Determine the (x, y) coordinate at the center of the cell enclosing the given text.  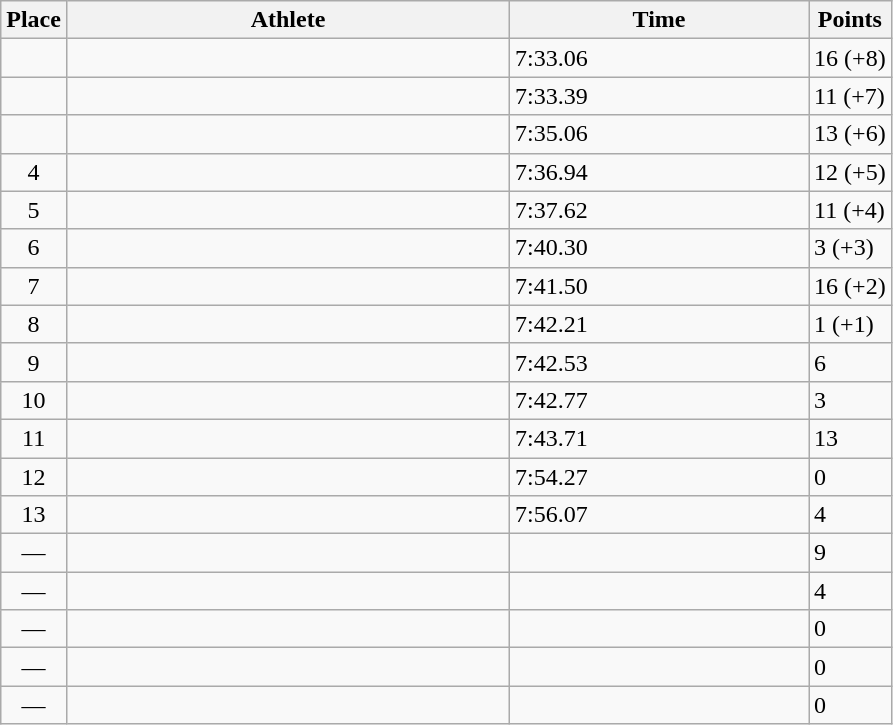
16 (+2) (850, 286)
Athlete (288, 20)
13 (+6) (850, 134)
7:41.50 (660, 286)
7:42.21 (660, 324)
7:42.53 (660, 362)
1 (+1) (850, 324)
7:54.27 (660, 477)
7:40.30 (660, 248)
7:36.94 (660, 172)
7:33.39 (660, 96)
8 (34, 324)
7:42.77 (660, 400)
12 (34, 477)
7:43.71 (660, 438)
7 (34, 286)
3 (850, 400)
3 (+3) (850, 248)
10 (34, 400)
7:37.62 (660, 210)
7:56.07 (660, 515)
11 (+4) (850, 210)
Place (34, 20)
11 (+7) (850, 96)
7:33.06 (660, 58)
Time (660, 20)
7:35.06 (660, 134)
12 (+5) (850, 172)
11 (34, 438)
Points (850, 20)
16 (+8) (850, 58)
5 (34, 210)
